Capture the cell that displays the provided text and extract its [X, Y] central coordinate. 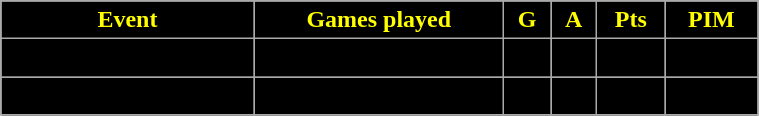
2006 Olympics [128, 96]
2002 Olympics [128, 58]
Games played [378, 20]
G [527, 20]
Event [128, 20]
A [574, 20]
Pts [630, 20]
4 [711, 58]
PIM [711, 20]
